Scan for the cell matching the given text and deliver its [x, y] coordinate at center. 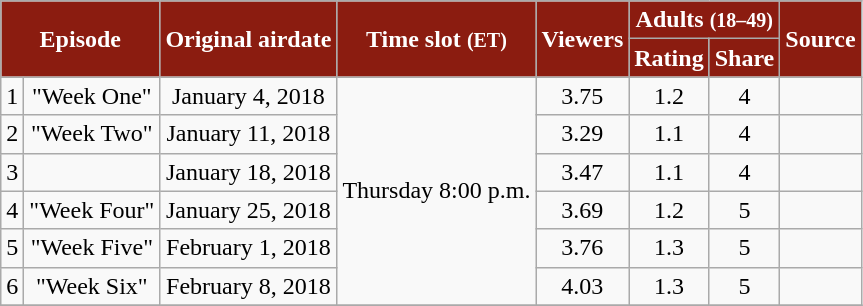
"Week One" [92, 96]
January 25, 2018 [248, 210]
6 [12, 286]
February 8, 2018 [248, 286]
3.47 [582, 172]
3.29 [582, 134]
January 4, 2018 [248, 96]
Original airdate [248, 39]
"Week Five" [92, 248]
Source [820, 39]
January 11, 2018 [248, 134]
January 18, 2018 [248, 172]
1 [12, 96]
3.76 [582, 248]
2 [12, 134]
Episode [80, 39]
Share [744, 58]
3.69 [582, 210]
Rating [669, 58]
Thursday 8:00 p.m. [436, 191]
3.75 [582, 96]
February 1, 2018 [248, 248]
Viewers [582, 39]
"Week Two" [92, 134]
"Week Four" [92, 210]
Time slot (ET) [436, 39]
"Week Six" [92, 286]
3 [12, 172]
4.03 [582, 286]
Adults (18–49) [704, 20]
